Extract the (x, y) coordinate from the center of the cell holding the provided text.  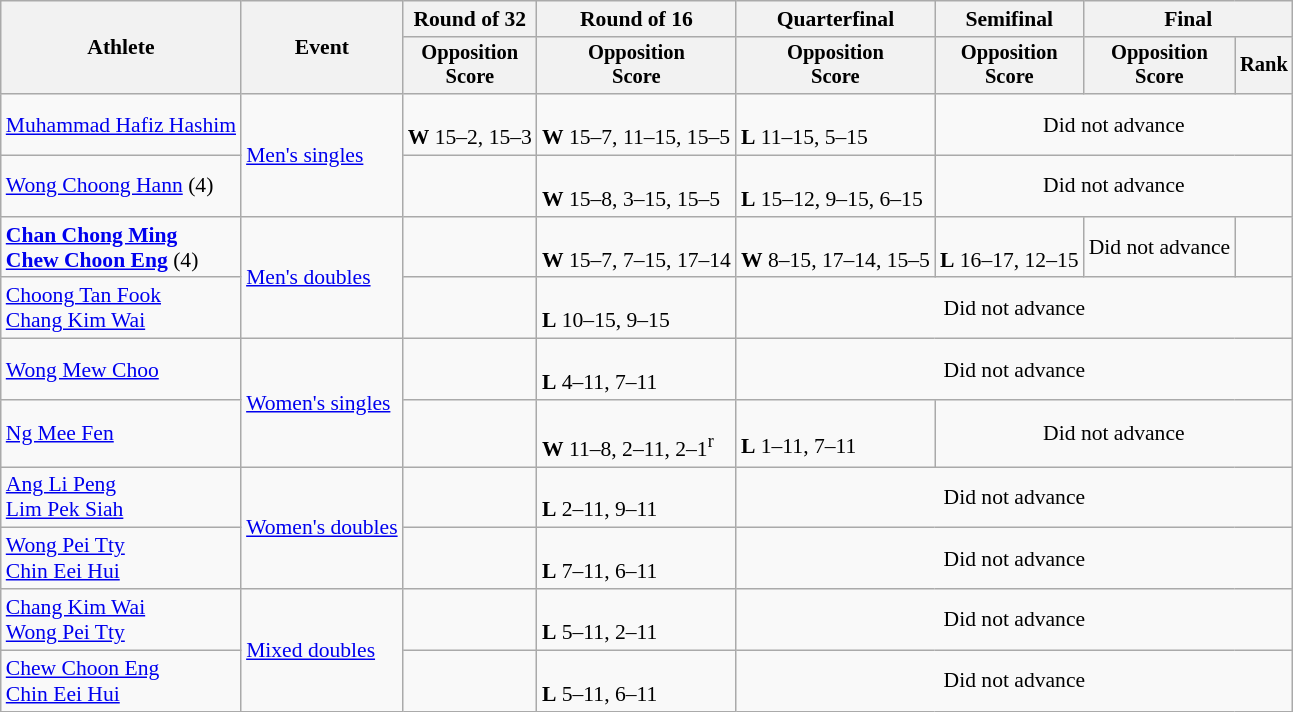
W 15–2, 15–3 (470, 124)
L 5–11, 6–11 (636, 680)
L 15–12, 9–15, 6–15 (836, 186)
Rank (1264, 66)
L 2–11, 9–11 (636, 498)
Wong Choong Hann (4) (121, 186)
Wong Mew Choo (121, 370)
W 11–8, 2–11, 2–1r (636, 434)
Women's doubles (322, 528)
Mixed doubles (322, 650)
L 10–15, 9–15 (636, 308)
L 7–11, 6–11 (636, 558)
L 4–11, 7–11 (636, 370)
Ng Mee Fen (121, 434)
Choong Tan FookChang Kim Wai (121, 308)
Semifinal (1010, 19)
L 5–11, 2–11 (636, 620)
W 8–15, 17–14, 15–5 (836, 248)
Round of 32 (470, 19)
W 15–7, 7–15, 17–14 (636, 248)
Wong Pei TtyChin Eei Hui (121, 558)
Quarterfinal (836, 19)
W 15–7, 11–15, 15–5 (636, 124)
Men's singles (322, 155)
Athlete (121, 48)
Chang Kim WaiWong Pei Tty (121, 620)
Chan Chong MingChew Choon Eng (4) (121, 248)
W 15–8, 3–15, 15–5 (636, 186)
L 11–15, 5–15 (836, 124)
Women's singles (322, 403)
Round of 16 (636, 19)
Men's doubles (322, 278)
L 1–11, 7–11 (836, 434)
Event (322, 48)
Muhammad Hafiz Hashim (121, 124)
L 16–17, 12–15 (1010, 248)
Chew Choon EngChin Eei Hui (121, 680)
Ang Li PengLim Pek Siah (121, 498)
Final (1188, 19)
